For the text-containing cell, return its midpoint in [x, y] coordinate format. 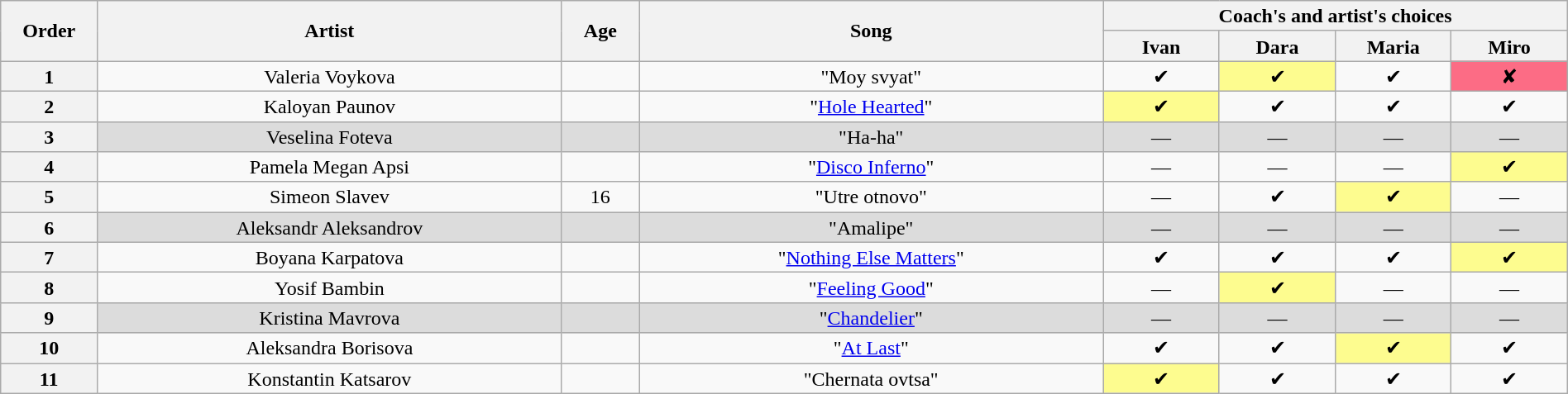
"Nothing Else Matters" [872, 258]
16 [600, 197]
Kaloyan Paunov [329, 106]
Boyana Karpatova [329, 258]
"Chernata ovtsa" [872, 378]
4 [50, 167]
Aleksandr Aleksandrov [329, 228]
6 [50, 228]
"Chandelier" [872, 317]
Artist [329, 31]
"Ha-ha" [872, 137]
Aleksandra Borisova [329, 349]
Valeria Voykova [329, 76]
Song [872, 31]
"Feeling Good" [872, 287]
Kristina Mavrova [329, 317]
3 [50, 137]
8 [50, 287]
5 [50, 197]
Konstantin Katsarov [329, 378]
Ivan [1161, 46]
Maria [1394, 46]
Simeon Slavev [329, 197]
Coach's and artist's choices [1335, 17]
1 [50, 76]
Dara [1277, 46]
"At Last" [872, 349]
11 [50, 378]
Age [600, 31]
Pamela Megan Apsi [329, 167]
"Disco Inferno" [872, 167]
9 [50, 317]
✘ [1509, 76]
2 [50, 106]
"Amalipe" [872, 228]
Veselina Foteva [329, 137]
"Utre otnovo" [872, 197]
10 [50, 349]
Miro [1509, 46]
Yosif Bambin [329, 287]
"Moy svyat" [872, 76]
"Hole Hearted" [872, 106]
7 [50, 258]
Order [50, 31]
